Determine the (x, y) coordinate at the center of the cell enclosing the given text.  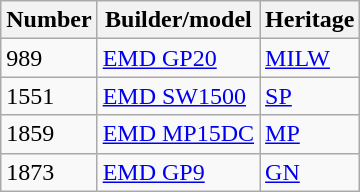
Number (49, 20)
MILW (310, 58)
Builder/model (178, 20)
1551 (49, 96)
EMD GP20 (178, 58)
1873 (49, 172)
MP (310, 134)
EMD GP9 (178, 172)
1859 (49, 134)
989 (49, 58)
GN (310, 172)
EMD SW1500 (178, 96)
SP (310, 96)
Heritage (310, 20)
EMD MP15DC (178, 134)
